Find where the given text appears and provide that cell's center as (X, Y) coordinate. 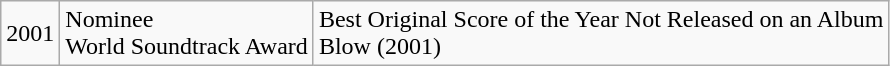
2001 (30, 34)
NomineeWorld Soundtrack Award (187, 34)
Best Original Score of the Year Not Released on an AlbumBlow (2001) (601, 34)
